Return [X, Y] of the center of cell containing provided text 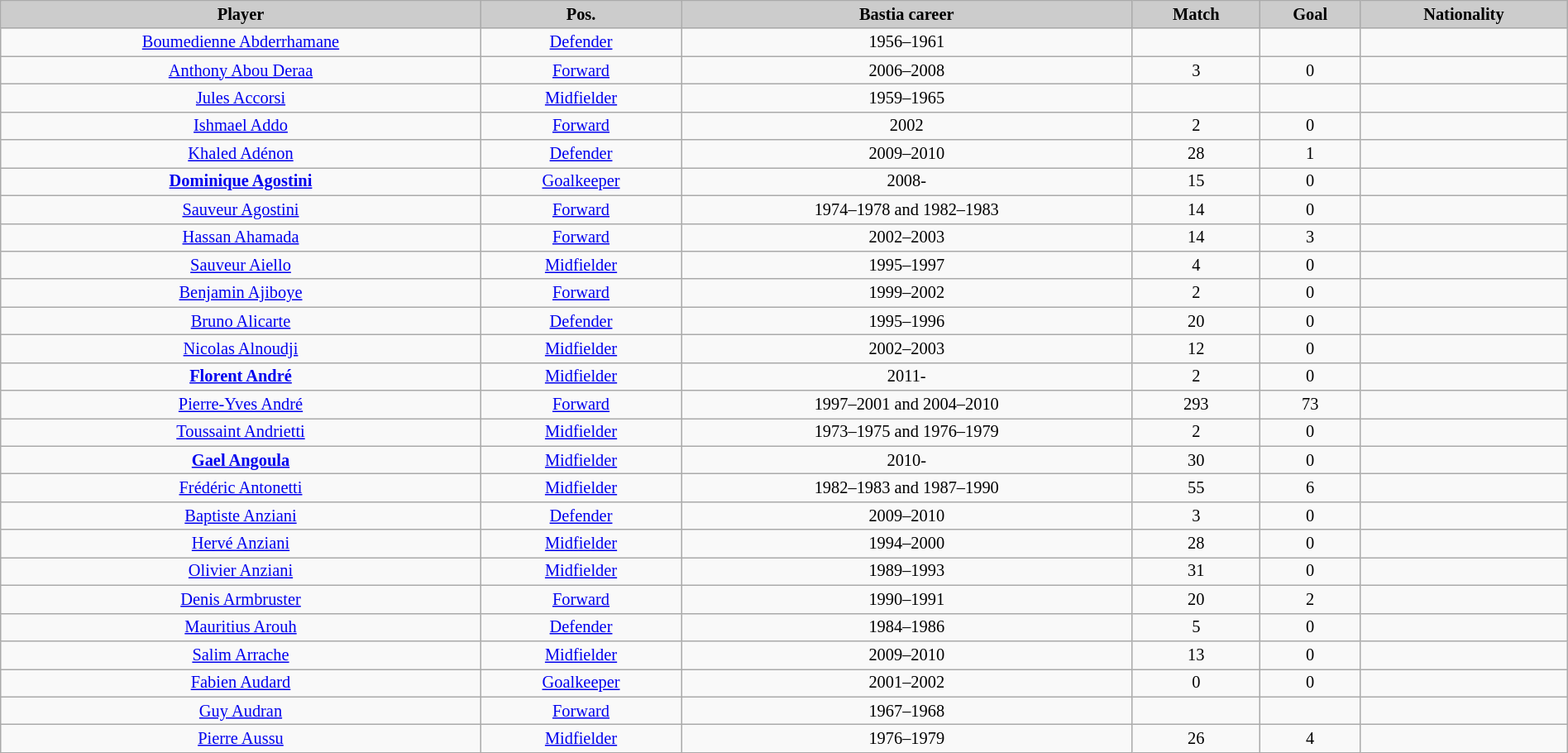
Hervé Anziani [241, 544]
Gael Angoula [241, 460]
Olivier Anziani [241, 571]
1990–1991 [906, 599]
1959–1965 [906, 98]
1973–1975 and 1976–1979 [906, 432]
Bastia career [906, 14]
30 [1196, 460]
31 [1196, 571]
15 [1196, 181]
Baptiste Anziani [241, 516]
2006–2008 [906, 70]
Hassan Ahamada [241, 237]
1967–1968 [906, 711]
Jules Accorsi [241, 98]
Pierre Aussu [241, 738]
Fabien Audard [241, 683]
Dominique Agostini [241, 181]
Guy Audran [241, 711]
2008- [906, 181]
Ishmael Addo [241, 126]
Nationality [1464, 14]
13 [1196, 655]
73 [1310, 405]
1956–1961 [906, 42]
Match [1196, 14]
12 [1196, 348]
1982–1983 and 1987–1990 [906, 487]
1995–1996 [906, 321]
Salim Arrache [241, 655]
293 [1196, 405]
Sauveur Aiello [241, 265]
Florent André [241, 376]
1974–1978 and 1982–1983 [906, 209]
Nicolas Alnoudji [241, 348]
1995–1997 [906, 265]
Boumedienne Abderrhamane [241, 42]
55 [1196, 487]
2002 [906, 126]
Toussaint Andrietti [241, 432]
Bruno Alicarte [241, 321]
2010- [906, 460]
26 [1196, 738]
Benjamin Ajiboye [241, 293]
Frédéric Antonetti [241, 487]
Mauritius Arouh [241, 627]
Denis Armbruster [241, 599]
2001–2002 [906, 683]
Player [241, 14]
Khaled Adénon [241, 154]
Pierre-Yves André [241, 405]
Goal [1310, 14]
1976–1979 [906, 738]
1989–1993 [906, 571]
Anthony Abou Deraa [241, 70]
1997–2001 and 2004–2010 [906, 405]
6 [1310, 487]
5 [1196, 627]
Pos. [581, 14]
1999–2002 [906, 293]
1984–1986 [906, 627]
1994–2000 [906, 544]
Sauveur Agostini [241, 209]
1 [1310, 154]
2011- [906, 376]
